Scan for the cell matching the given text and deliver its (X, Y) coordinate at center. 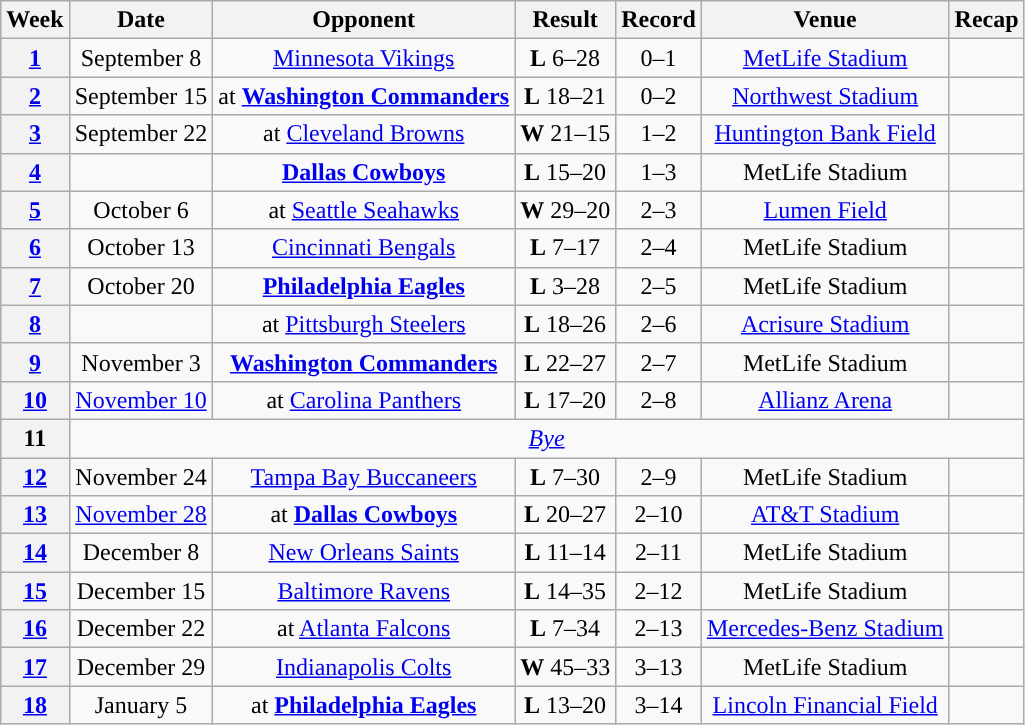
Northwest Stadium (825, 96)
18 (35, 705)
14 (35, 553)
L 20–27 (566, 515)
15 (35, 591)
December 22 (141, 629)
December 15 (141, 591)
October 13 (141, 248)
2–6 (659, 324)
October 20 (141, 286)
2 (35, 96)
at Atlanta Falcons (364, 629)
Mercedes-Benz Stadium (825, 629)
17 (35, 667)
2–7 (659, 362)
at Carolina Panthers (364, 400)
2–4 (659, 248)
New Orleans Saints (364, 553)
Tampa Bay Buccaneers (364, 477)
2–9 (659, 477)
2–5 (659, 286)
L 7–30 (566, 477)
Lincoln Financial Field (825, 705)
Week (35, 20)
L 18–21 (566, 96)
2–3 (659, 210)
10 (35, 400)
October 6 (141, 210)
1–3 (659, 172)
W 21–15 (566, 134)
L 18–26 (566, 324)
W 29–20 (566, 210)
Indianapolis Colts (364, 667)
W 45–33 (566, 667)
Result (566, 20)
2–11 (659, 553)
13 (35, 515)
L 7–17 (566, 248)
Baltimore Ravens (364, 591)
at Philadelphia Eagles (364, 705)
Minnesota Vikings (364, 58)
at Dallas Cowboys (364, 515)
16 (35, 629)
at Pittsburgh Steelers (364, 324)
Allianz Arena (825, 400)
2–13 (659, 629)
November 10 (141, 400)
3–14 (659, 705)
December 8 (141, 553)
0–2 (659, 96)
Philadelphia Eagles (364, 286)
September 15 (141, 96)
5 (35, 210)
Recap (986, 20)
November 28 (141, 515)
November 24 (141, 477)
Washington Commanders (364, 362)
September 8 (141, 58)
0–1 (659, 58)
1 (35, 58)
Lumen Field (825, 210)
3 (35, 134)
Acrisure Stadium (825, 324)
Cincinnati Bengals (364, 248)
Opponent (364, 20)
2–12 (659, 591)
6 (35, 248)
September 22 (141, 134)
November 3 (141, 362)
12 (35, 477)
11 (35, 438)
8 (35, 324)
1–2 (659, 134)
7 (35, 286)
Huntington Bank Field (825, 134)
December 29 (141, 667)
AT&T Stadium (825, 515)
4 (35, 172)
L 6–28 (566, 58)
L 11–14 (566, 553)
2–8 (659, 400)
3–13 (659, 667)
January 5 (141, 705)
Bye (546, 438)
2–10 (659, 515)
L 14–35 (566, 591)
at Cleveland Browns (364, 134)
L 3–28 (566, 286)
at Washington Commanders (364, 96)
Dallas Cowboys (364, 172)
L 15–20 (566, 172)
Venue (825, 20)
L 22–27 (566, 362)
at Seattle Seahawks (364, 210)
L 13–20 (566, 705)
L 7–34 (566, 629)
Date (141, 20)
9 (35, 362)
Record (659, 20)
L 17–20 (566, 400)
